Determine the [x, y] coordinate at the center of the cell enclosing the given text.  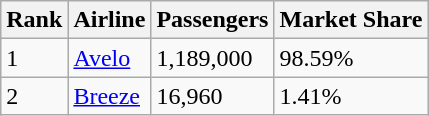
Avelo [110, 58]
Airline [110, 20]
16,960 [212, 96]
Rank [34, 20]
1 [34, 58]
1,189,000 [212, 58]
2 [34, 96]
1.41% [351, 96]
98.59% [351, 58]
Passengers [212, 20]
Breeze [110, 96]
Market Share [351, 20]
